For the text-containing cell, return its midpoint in [x, y] coordinate format. 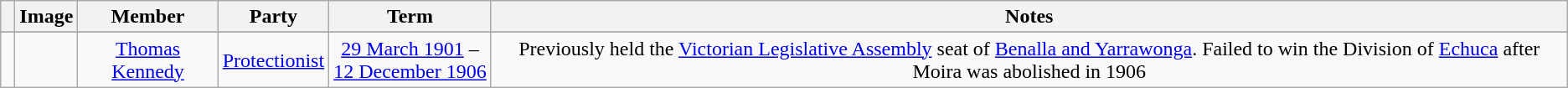
Term [410, 17]
Notes [1029, 17]
Protectionist [273, 60]
Thomas Kennedy [147, 60]
29 March 1901 –12 December 1906 [410, 60]
Member [147, 17]
Party [273, 17]
Image [47, 17]
